Search for the cell housing the specified text and yield its (x, y) center coordinate. 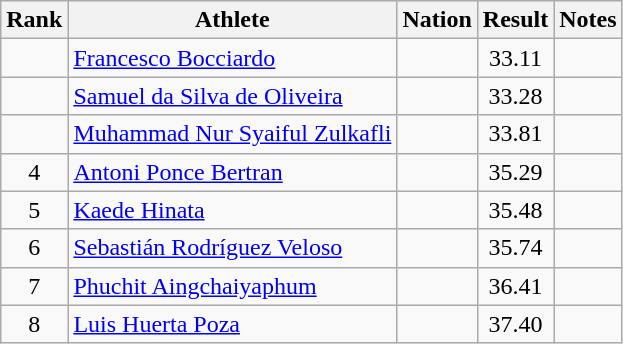
8 (34, 324)
Luis Huerta Poza (232, 324)
Result (515, 20)
Antoni Ponce Bertran (232, 172)
5 (34, 210)
Muhammad Nur Syaiful Zulkafli (232, 134)
37.40 (515, 324)
33.28 (515, 96)
Notes (588, 20)
7 (34, 286)
Athlete (232, 20)
33.11 (515, 58)
Rank (34, 20)
33.81 (515, 134)
35.48 (515, 210)
Nation (437, 20)
36.41 (515, 286)
35.74 (515, 248)
Kaede Hinata (232, 210)
Sebastián Rodríguez Veloso (232, 248)
6 (34, 248)
Phuchit Aingchaiyaphum (232, 286)
Samuel da Silva de Oliveira (232, 96)
35.29 (515, 172)
4 (34, 172)
Francesco Bocciardo (232, 58)
